Return (x, y) of the center of cell containing provided text 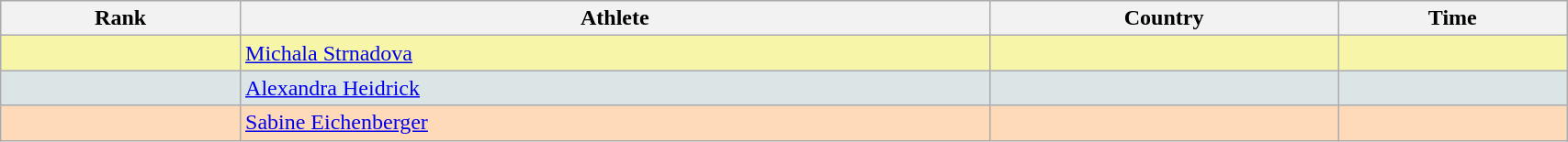
Alexandra Heidrick (615, 88)
Country (1164, 18)
Michala Strnadova (615, 53)
Rank (121, 18)
Sabine Eichenberger (615, 123)
Athlete (615, 18)
Time (1453, 18)
